Determine the (x, y) coordinate at the center of the cell enclosing the given text.  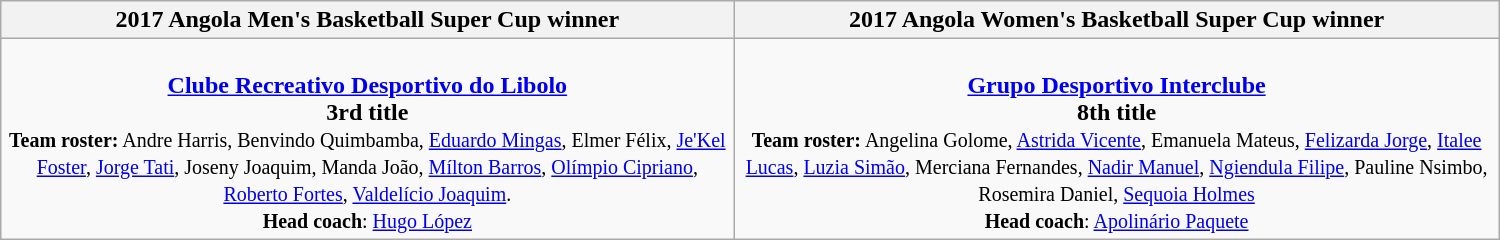
2017 Angola Men's Basketball Super Cup winner (368, 20)
2017 Angola Women's Basketball Super Cup winner (1116, 20)
